Extract the (x, y) coordinate from the center of the cell holding the provided text.  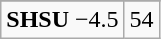
SHSU −4.5 (62, 20)
54 (142, 20)
